Output the [x, y] coordinate of the center of the cell containing the given text.  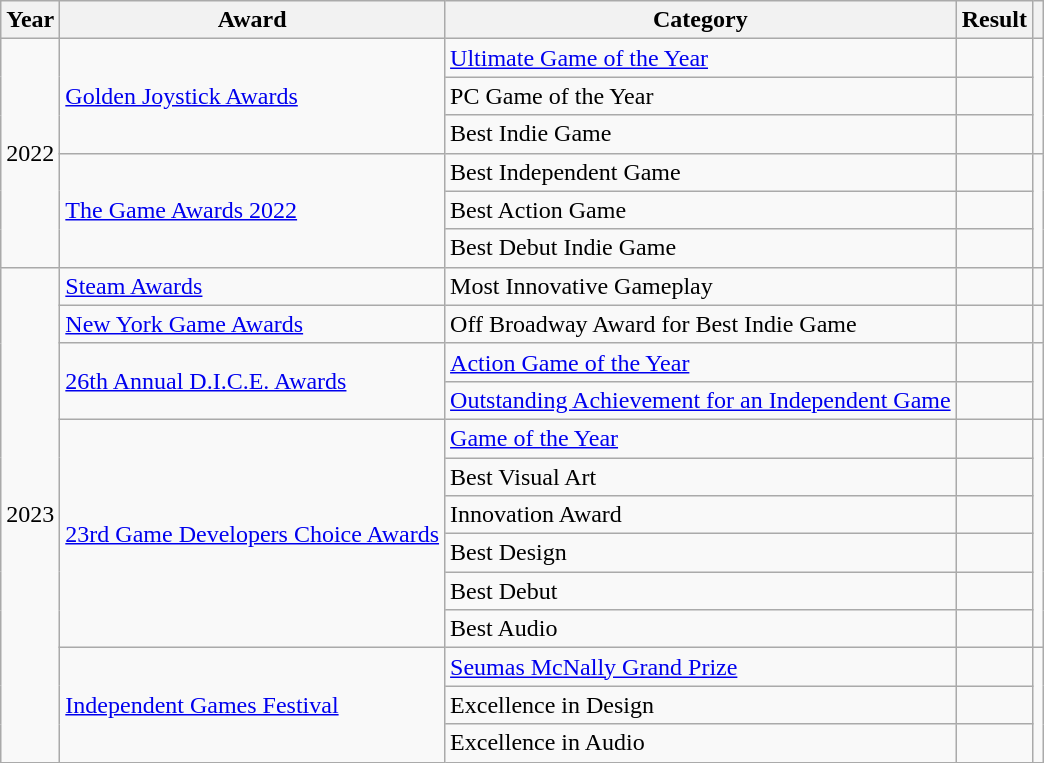
Independent Games Festival [252, 705]
Award [252, 20]
Off Broadway Award for Best Indie Game [701, 324]
2023 [30, 514]
New York Game Awards [252, 324]
Best Indie Game [701, 134]
Most Innovative Gameplay [701, 286]
Best Action Game [701, 210]
26th Annual D.I.C.E. Awards [252, 381]
Best Debut Indie Game [701, 248]
PC Game of the Year [701, 96]
Best Visual Art [701, 477]
2022 [30, 153]
Steam Awards [252, 286]
Excellence in Design [701, 705]
Outstanding Achievement for an Independent Game [701, 400]
Best Debut [701, 591]
Best Design [701, 553]
Action Game of the Year [701, 362]
Category [701, 20]
Golden Joystick Awards [252, 96]
Excellence in Audio [701, 743]
Game of the Year [701, 438]
Best Independent Game [701, 172]
The Game Awards 2022 [252, 210]
Result [994, 20]
Ultimate Game of the Year [701, 58]
Year [30, 20]
Innovation Award [701, 515]
Seumas McNally Grand Prize [701, 667]
Best Audio [701, 629]
23rd Game Developers Choice Awards [252, 533]
